Find where the given text appears and provide that cell's center as (X, Y) coordinate. 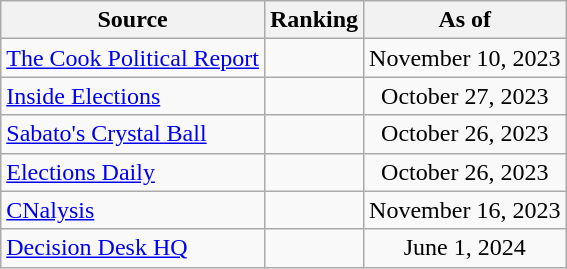
Source (133, 20)
June 1, 2024 (465, 248)
Sabato's Crystal Ball (133, 134)
October 27, 2023 (465, 96)
November 16, 2023 (465, 210)
CNalysis (133, 210)
November 10, 2023 (465, 58)
Decision Desk HQ (133, 248)
Elections Daily (133, 172)
The Cook Political Report (133, 58)
Ranking (314, 20)
Inside Elections (133, 96)
As of (465, 20)
